Determine the [x, y] coordinate at the center of the cell enclosing the given text.  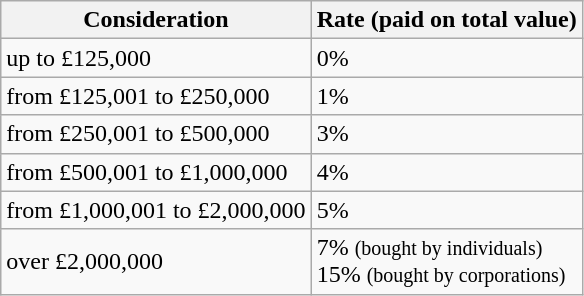
5% [446, 210]
from £500,001 to £1,000,000 [156, 172]
from £250,001 to £500,000 [156, 134]
1% [446, 96]
3% [446, 134]
over £2,000,000 [156, 262]
0% [446, 58]
7% (bought by individuals) 15% (bought by corporations) [446, 262]
from £1,000,001 to £2,000,000 [156, 210]
from £125,001 to £250,000 [156, 96]
4% [446, 172]
up to £125,000 [156, 58]
Consideration [156, 20]
Rate (paid on total value) [446, 20]
